Detect which cell encompasses the target text, then output its (X, Y) center coordinate. 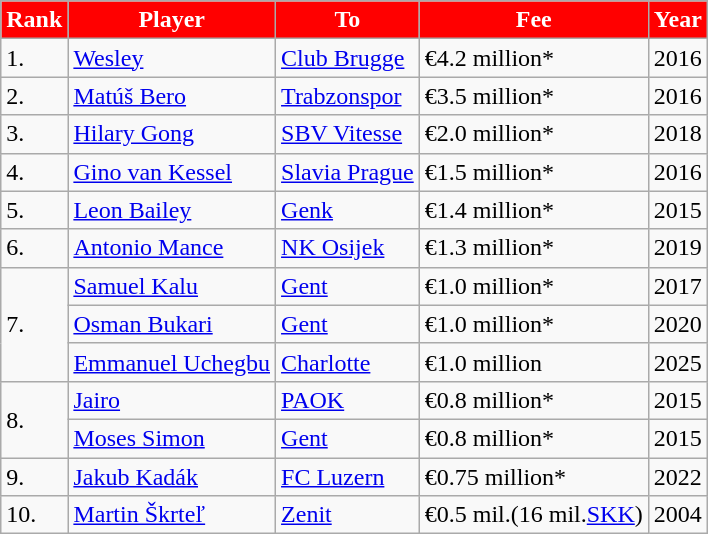
3. (34, 134)
1. (34, 58)
4. (34, 172)
€1.4 million* (534, 210)
Trabzonspor (348, 96)
Leon Bailey (172, 210)
2020 (678, 324)
Samuel Kalu (172, 286)
2022 (678, 477)
PAOK (348, 400)
€4.2 million* (534, 58)
Matúš Bero (172, 96)
2018 (678, 134)
Martin Škrteľ (172, 515)
5. (34, 210)
Jairo (172, 400)
6. (34, 248)
Gino van Kessel (172, 172)
Hilary Gong (172, 134)
Genk (348, 210)
To (348, 20)
Club Brugge (348, 58)
9. (34, 477)
€1.5 million* (534, 172)
Moses Simon (172, 438)
€2.0 million* (534, 134)
10. (34, 515)
€1.0 million (534, 362)
2. (34, 96)
€1.3 million* (534, 248)
€3.5 million* (534, 96)
2025 (678, 362)
€0.75 million* (534, 477)
Rank (34, 20)
Osman Bukari (172, 324)
Antonio Mance (172, 248)
7. (34, 324)
Zenit (348, 515)
NK Osijek (348, 248)
Wesley (172, 58)
Fee (534, 20)
Player (172, 20)
Year (678, 20)
Jakub Kadák (172, 477)
8. (34, 419)
2019 (678, 248)
2017 (678, 286)
FC Luzern (348, 477)
Charlotte (348, 362)
Slavia Prague (348, 172)
€0.5 mil.(16 mil.SKK) (534, 515)
Emmanuel Uchegbu (172, 362)
SBV Vitesse (348, 134)
2004 (678, 515)
